Pinpoint the cell where the given text exists, returning its (x, y) midpoint coordinate. 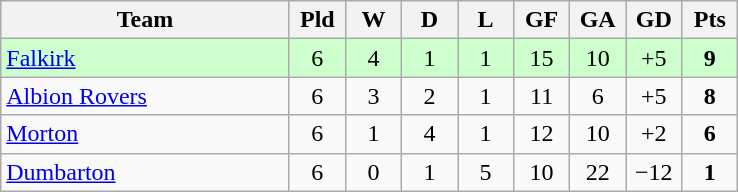
5 (486, 172)
Falkirk (146, 58)
L (486, 20)
Albion Rovers (146, 96)
W (373, 20)
D (429, 20)
15 (542, 58)
2 (429, 96)
+2 (654, 134)
11 (542, 96)
9 (710, 58)
Pld (317, 20)
Morton (146, 134)
Dumbarton (146, 172)
8 (710, 96)
12 (542, 134)
GA (598, 20)
3 (373, 96)
22 (598, 172)
−12 (654, 172)
GD (654, 20)
Team (146, 20)
0 (373, 172)
GF (542, 20)
Pts (710, 20)
